Output the (X, Y) coordinate of the center of the cell containing the given text.  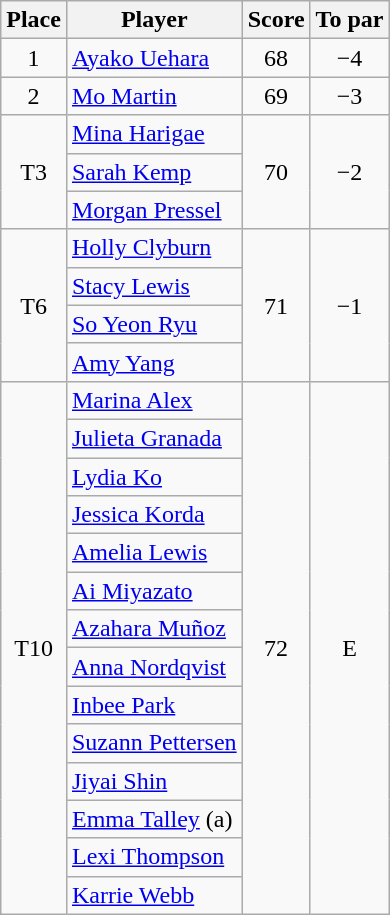
−4 (350, 58)
Julieta Granada (154, 438)
−2 (350, 172)
To par (350, 20)
Place (34, 20)
Marina Alex (154, 400)
−1 (350, 305)
68 (276, 58)
T6 (34, 305)
69 (276, 96)
Azahara Muñoz (154, 629)
Inbee Park (154, 705)
E (350, 648)
Holly Clyburn (154, 248)
Anna Nordqvist (154, 667)
T10 (34, 648)
Jiyai Shin (154, 781)
Player (154, 20)
Score (276, 20)
70 (276, 172)
Morgan Pressel (154, 210)
Lydia Ko (154, 477)
72 (276, 648)
2 (34, 96)
Emma Talley (a) (154, 819)
Mo Martin (154, 96)
So Yeon Ryu (154, 324)
−3 (350, 96)
Suzann Pettersen (154, 743)
Sarah Kemp (154, 172)
Jessica Korda (154, 515)
1 (34, 58)
Amy Yang (154, 362)
Karrie Webb (154, 895)
Stacy Lewis (154, 286)
Lexi Thompson (154, 857)
Ai Miyazato (154, 591)
Amelia Lewis (154, 553)
71 (276, 305)
Mina Harigae (154, 134)
Ayako Uehara (154, 58)
T3 (34, 172)
